Pinpoint the cell where the given text exists, returning its [X, Y] midpoint coordinate. 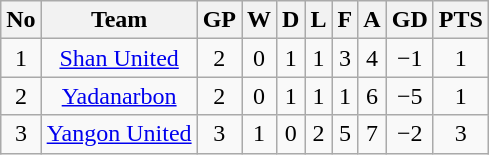
4 [372, 58]
−5 [410, 96]
6 [372, 96]
A [372, 20]
Yangon United [119, 134]
D [291, 20]
F [345, 20]
−2 [410, 134]
7 [372, 134]
Team [119, 20]
Shan United [119, 58]
Yadanarbon [119, 96]
W [260, 20]
GP [219, 20]
PTS [460, 20]
5 [345, 134]
GD [410, 20]
L [318, 20]
−1 [410, 58]
No [21, 20]
